Find where the given text appears and provide that cell's center as [X, Y] coordinate. 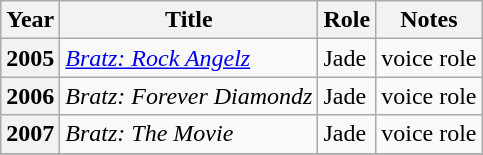
Bratz: The Movie [189, 134]
2006 [30, 96]
Title [189, 20]
Notes [429, 20]
Year [30, 20]
Bratz: Rock Angelz [189, 58]
2007 [30, 134]
2005 [30, 58]
Role [347, 20]
Bratz: Forever Diamondz [189, 96]
